Determine the [X, Y] coordinate at the center of the cell enclosing the given text.  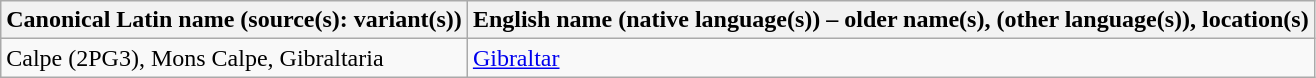
Calpe (2PG3), Mons Calpe, Gibraltaria [234, 58]
Canonical Latin name (source(s): variant(s)) [234, 20]
English name (native language(s)) – older name(s), (other language(s)), location(s) [890, 20]
Gibraltar [890, 58]
